Return [x, y] of the center of cell containing provided text 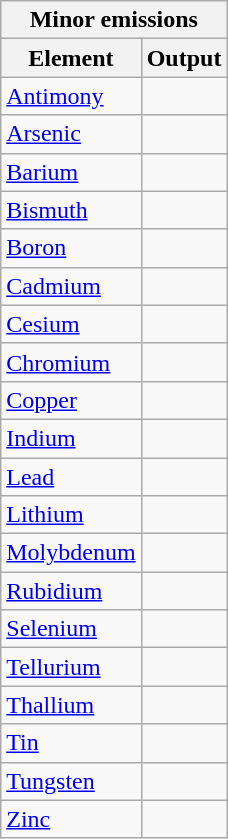
Molybdenum [71, 553]
Zinc [71, 819]
Element [71, 58]
Indium [71, 438]
Lead [71, 477]
Bismuth [71, 210]
Barium [71, 172]
Cesium [71, 324]
Output [184, 58]
Minor emissions [114, 20]
Lithium [71, 515]
Boron [71, 248]
Tin [71, 743]
Cadmium [71, 286]
Rubidium [71, 591]
Copper [71, 400]
Antimony [71, 96]
Tungsten [71, 781]
Arsenic [71, 134]
Thallium [71, 705]
Tellurium [71, 667]
Chromium [71, 362]
Selenium [71, 629]
